Detect which cell encompasses the target text, then output its [X, Y] center coordinate. 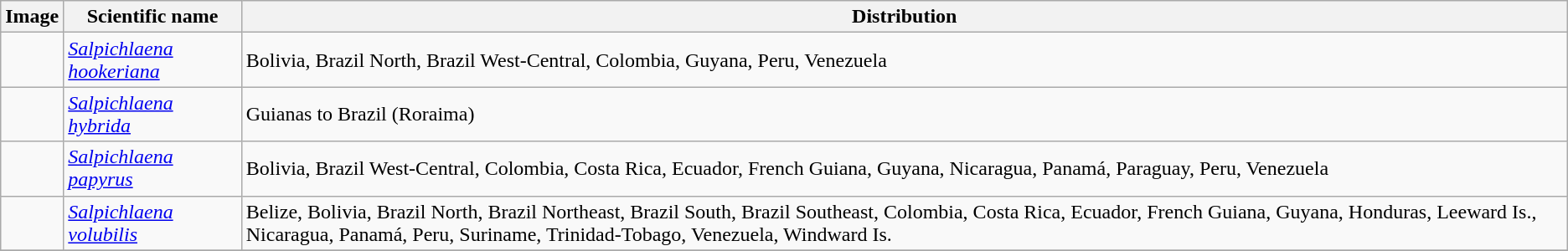
Image [32, 17]
Bolivia, Brazil West-Central, Colombia, Costa Rica, Ecuador, French Guiana, Guyana, Nicaragua, Panamá, Paraguay, Peru, Venezuela [905, 169]
Guianas to Brazil (Roraima) [905, 114]
Distribution [905, 17]
Salpichlaena hookeriana [152, 60]
Salpichlaena volubilis [152, 223]
Salpichlaena papyrus [152, 169]
Bolivia, Brazil North, Brazil West-Central, Colombia, Guyana, Peru, Venezuela [905, 60]
Scientific name [152, 17]
Salpichlaena hybrida [152, 114]
